Search for the cell housing the specified text and yield its [X, Y] center coordinate. 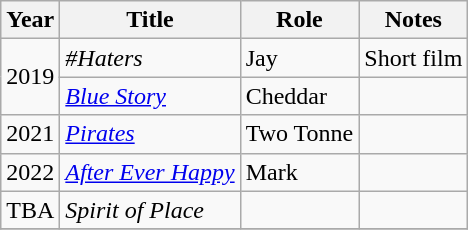
Cheddar [300, 96]
Jay [300, 58]
Mark [300, 172]
2019 [30, 77]
2021 [30, 134]
Short film [414, 58]
Pirates [150, 134]
TBA [30, 210]
Notes [414, 20]
Year [30, 20]
#Haters [150, 58]
Two Tonne [300, 134]
2022 [30, 172]
Role [300, 20]
After Ever Happy [150, 172]
Spirit of Place [150, 210]
Title [150, 20]
Blue Story [150, 96]
